Scan for the cell matching the given text and deliver its (X, Y) coordinate at center. 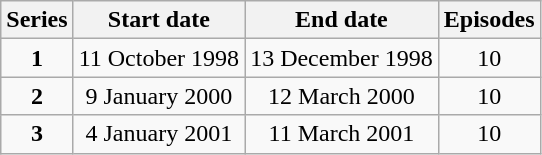
End date (342, 20)
Start date (158, 20)
11 March 2001 (342, 134)
Episodes (489, 20)
9 January 2000 (158, 96)
13 December 1998 (342, 58)
2 (37, 96)
11 October 1998 (158, 58)
4 January 2001 (158, 134)
Series (37, 20)
3 (37, 134)
12 March 2000 (342, 96)
1 (37, 58)
